Search for the cell housing the specified text and yield its (x, y) center coordinate. 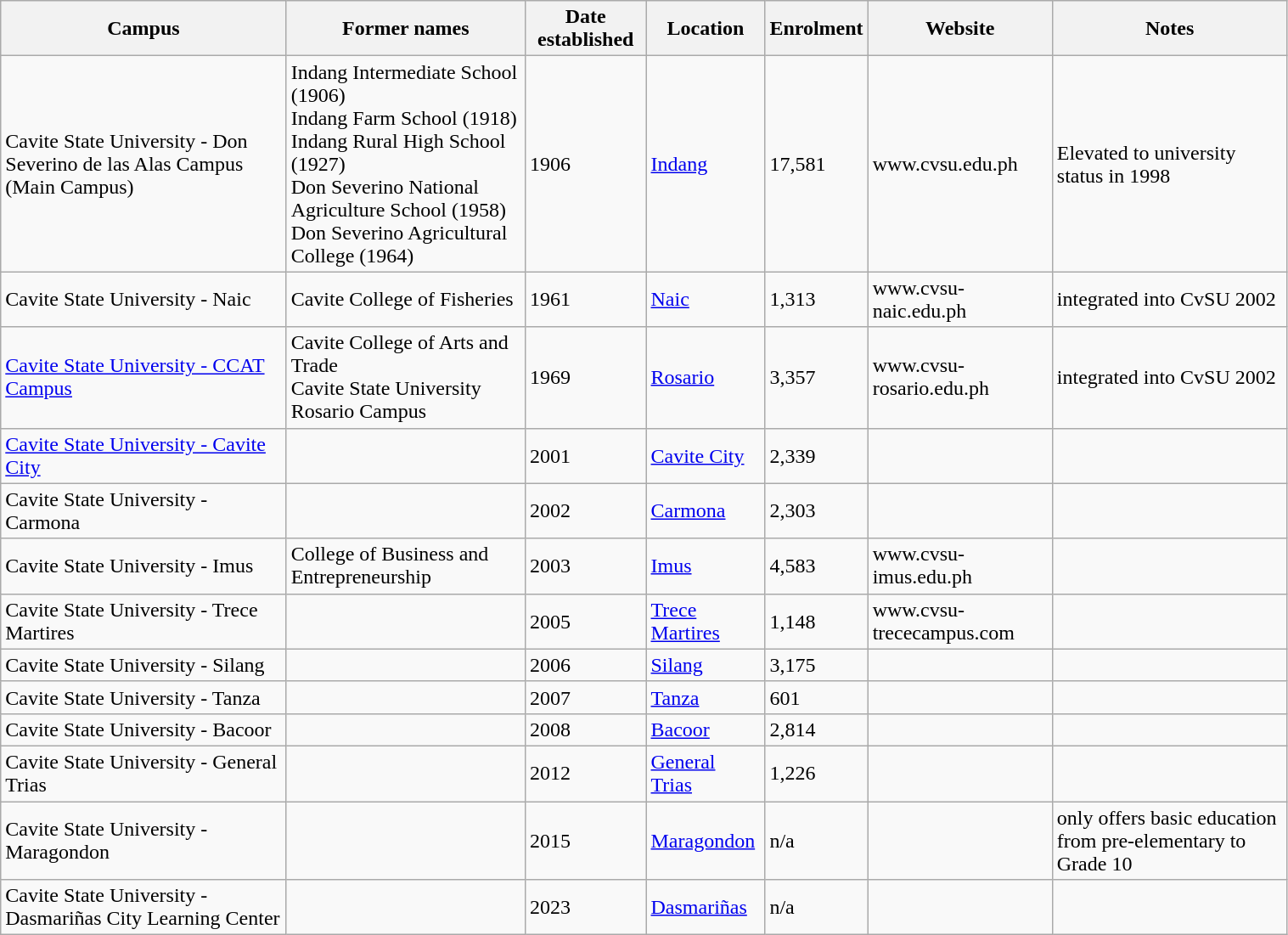
Imus (706, 566)
Dasmariñas (706, 907)
2,339 (817, 455)
601 (817, 697)
2005 (586, 622)
2002 (586, 511)
Former names (406, 29)
Carmona (706, 511)
Rosario (706, 377)
Cavite State University - Bacoor (143, 729)
2,303 (817, 511)
www.cvsu-naic.edu.ph (959, 299)
Cavite State University - Naic (143, 299)
1969 (586, 377)
Cavite College of Arts and TradeCavite State University Rosario Campus (406, 377)
Cavite State University - Trece Martires (143, 622)
17,581 (817, 164)
4,583 (817, 566)
Notes (1170, 29)
Maragondon (706, 841)
Cavite State University - Maragondon (143, 841)
Cavite State University - Cavite City (143, 455)
2012 (586, 773)
1,226 (817, 773)
Cavite State University - Dasmariñas City Learning Center (143, 907)
2006 (586, 665)
Indang (706, 164)
Date established (586, 29)
Cavite City (706, 455)
1,313 (817, 299)
2015 (586, 841)
www.cvsu-imus.edu.ph (959, 566)
www.cvsu-rosario.edu.ph (959, 377)
Cavite State University - General Trias (143, 773)
Website (959, 29)
Cavite State University - Carmona (143, 511)
1961 (586, 299)
www.cvsu-trececampus.com (959, 622)
2001 (586, 455)
Tanza (706, 697)
2008 (586, 729)
Campus (143, 29)
Bacoor (706, 729)
Silang (706, 665)
College of Business and Entrepreneurship (406, 566)
Cavite College of Fisheries (406, 299)
General Trias (706, 773)
Cavite State University - Don Severino de las Alas Campus (Main Campus) (143, 164)
Elevated to university status in 1998 (1170, 164)
Cavite State University - Tanza (143, 697)
3,357 (817, 377)
Cavite State University - Silang (143, 665)
www.cvsu.edu.ph (959, 164)
3,175 (817, 665)
2023 (586, 907)
Cavite State University - Imus (143, 566)
Naic (706, 299)
only offers basic education from pre-elementary to Grade 10 (1170, 841)
1,148 (817, 622)
2003 (586, 566)
Trece Martires (706, 622)
Enrolment (817, 29)
Cavite State University - CCAT Campus (143, 377)
2007 (586, 697)
1906 (586, 164)
Location (706, 29)
2,814 (817, 729)
